Locate the cell with the specified text and output its (x, y) center coordinate. 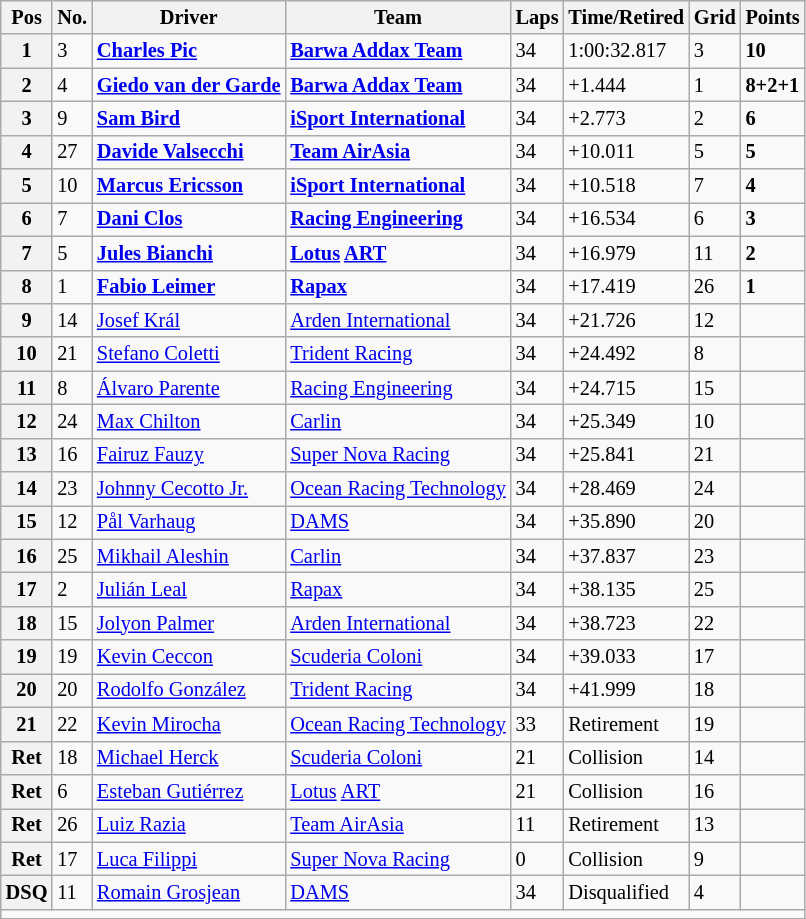
1:00:32.817 (626, 51)
Michael Herck (188, 758)
+16.979 (626, 253)
+10.011 (626, 152)
Grid (715, 17)
Jolyon Palmer (188, 623)
Esteban Gutiérrez (188, 791)
Johnny Cecotto Jr. (188, 489)
0 (538, 859)
DSQ (27, 892)
Luiz Razia (188, 825)
+38.135 (626, 589)
+24.715 (626, 388)
Pos (27, 17)
+24.492 (626, 354)
+10.518 (626, 186)
Jules Bianchi (188, 253)
Mikhail Aleshin (188, 556)
Romain Grosjean (188, 892)
8+2+1 (773, 85)
Davide Valsecchi (188, 152)
+2.773 (626, 118)
+16.534 (626, 219)
Max Chilton (188, 421)
+35.890 (626, 522)
Laps (538, 17)
Driver (188, 17)
No. (72, 17)
+25.841 (626, 455)
27 (72, 152)
+28.469 (626, 489)
Kevin Ceccon (188, 657)
Luca Filippi (188, 859)
+39.033 (626, 657)
33 (538, 724)
Pål Varhaug (188, 522)
Dani Clos (188, 219)
Rodolfo González (188, 690)
Stefano Coletti (188, 354)
Giedo van der Garde (188, 85)
Charles Pic (188, 51)
Points (773, 17)
+21.726 (626, 320)
Disqualified (626, 892)
Fairuz Fauzy (188, 455)
Time/Retired (626, 17)
+38.723 (626, 623)
Marcus Ericsson (188, 186)
Sam Bird (188, 118)
Julián Leal (188, 589)
Álvaro Parente (188, 388)
+1.444 (626, 85)
+17.419 (626, 287)
+41.999 (626, 690)
+37.837 (626, 556)
+25.349 (626, 421)
Josef Král (188, 320)
Fabio Leimer (188, 287)
Kevin Mirocha (188, 724)
Team (398, 17)
